For the text-containing cell, return its midpoint in [x, y] coordinate format. 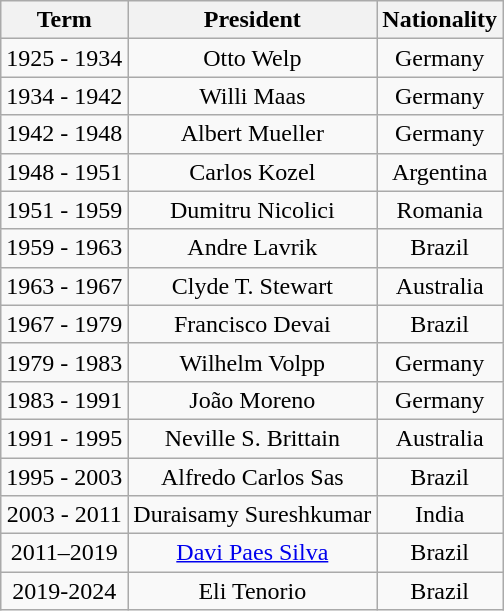
1979 - 1983 [64, 362]
Argentina [440, 172]
2003 - 2011 [64, 515]
2011–2019 [64, 553]
Carlos Kozel [252, 172]
Romania [440, 210]
1959 - 1963 [64, 248]
1991 - 1995 [64, 438]
Nationality [440, 20]
1942 - 1948 [64, 134]
Wilhelm Volpp [252, 362]
Duraisamy Sureshkumar [252, 515]
India [440, 515]
1995 - 2003 [64, 477]
2019-2024 [64, 591]
João Moreno [252, 400]
Neville S. Brittain [252, 438]
Clyde T. Stewart [252, 286]
1925 - 1934 [64, 58]
1967 - 1979 [64, 324]
Andre Lavrik [252, 248]
Alfredo Carlos Sas [252, 477]
1963 - 1967 [64, 286]
Eli Tenorio [252, 591]
1934 - 1942 [64, 96]
1948 - 1951 [64, 172]
1983 - 1991 [64, 400]
Albert Mueller [252, 134]
Dumitru Nicolici [252, 210]
Davi Paes Silva [252, 553]
Willi Maas [252, 96]
Otto Welp [252, 58]
1951 - 1959 [64, 210]
President [252, 20]
Francisco Devai [252, 324]
Term [64, 20]
